Determine the [X, Y] coordinate at the center of the cell enclosing the given text.  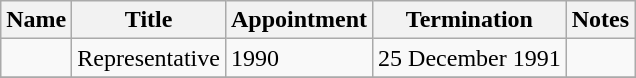
Representative [149, 58]
Appointment [298, 20]
Name [36, 20]
Notes [600, 20]
Termination [470, 20]
1990 [298, 58]
Title [149, 20]
25 December 1991 [470, 58]
